Detect which cell encompasses the target text, then output its [X, Y] center coordinate. 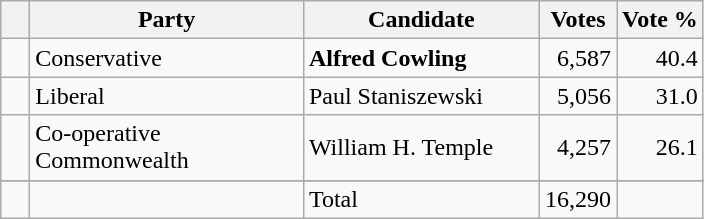
Conservative [167, 58]
6,587 [578, 58]
Liberal [167, 96]
26.1 [660, 148]
Paul Staniszewski [421, 96]
4,257 [578, 148]
Candidate [421, 20]
Votes [578, 20]
William H. Temple [421, 148]
Total [421, 199]
Alfred Cowling [421, 58]
16,290 [578, 199]
31.0 [660, 96]
Party [167, 20]
5,056 [578, 96]
40.4 [660, 58]
Co-operative Commonwealth [167, 148]
Vote % [660, 20]
